Identify which cell holds the provided text, then report its [X, Y] central coordinate. 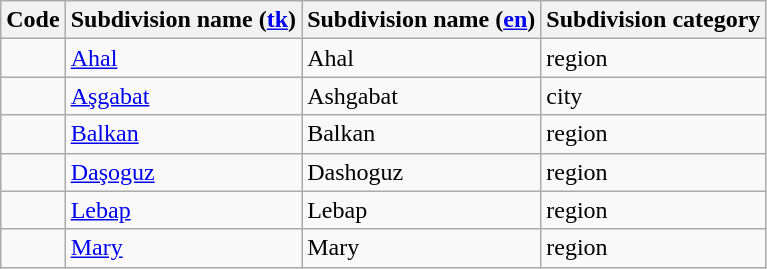
Subdivision category [654, 20]
Subdivision name (tk) [183, 20]
Aşgabat [183, 96]
Dashoguz [422, 172]
city [654, 96]
Daşoguz [183, 172]
Subdivision name (en) [422, 20]
Code [33, 20]
Ashgabat [422, 96]
